Pinpoint the cell where the given text exists, returning its (x, y) midpoint coordinate. 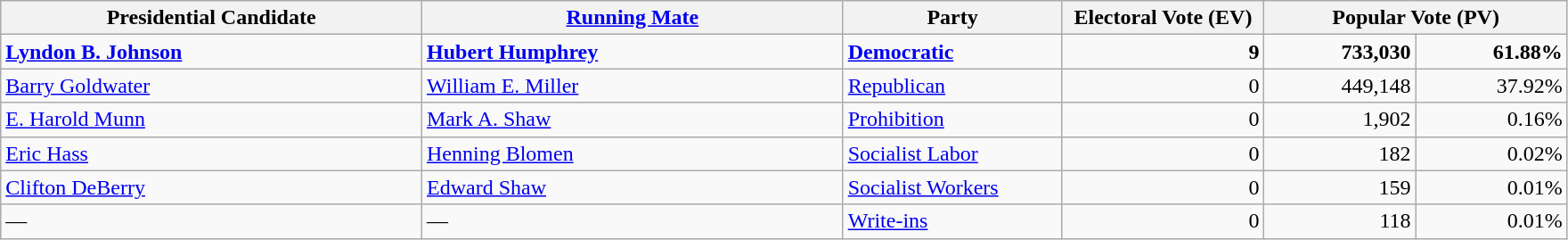
Write-ins (952, 221)
61.88% (1491, 52)
159 (1340, 187)
Lyndon B. Johnson (212, 52)
182 (1340, 153)
Barry Goldwater (212, 86)
Democratic (952, 52)
Mark A. Shaw (633, 120)
Edward Shaw (633, 187)
E. Harold Munn (212, 120)
0.16% (1491, 120)
Socialist Workers (952, 187)
9 (1164, 52)
Clifton DeBerry (212, 187)
Presidential Candidate (212, 18)
Running Mate (633, 18)
733,030 (1340, 52)
Eric Hass (212, 153)
William E. Miller (633, 86)
449,148 (1340, 86)
Henning Blomen (633, 153)
37.92% (1491, 86)
1,902 (1340, 120)
118 (1340, 221)
Electoral Vote (EV) (1164, 18)
Popular Vote (PV) (1416, 18)
Hubert Humphrey (633, 52)
Party (952, 18)
Socialist Labor (952, 153)
Republican (952, 86)
0.02% (1491, 153)
Prohibition (952, 120)
